From the cell containing the given text, extract its center point as [x, y] coordinate. 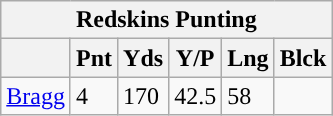
58 [248, 96]
Lng [248, 58]
Y/P [196, 58]
Pnt [94, 58]
170 [144, 96]
Yds [144, 58]
Bragg [36, 96]
4 [94, 96]
42.5 [196, 96]
Redskins Punting [166, 20]
Blck [303, 58]
